Determine the [X, Y] coordinate at the center of the cell enclosing the given text.  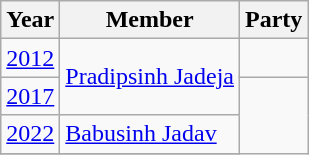
Pradipsinh Jadeja [150, 77]
Year [30, 20]
2012 [30, 58]
Babusinh Jadav [150, 134]
2022 [30, 134]
Party [274, 20]
2017 [30, 96]
Member [150, 20]
